Pinpoint the cell where the given text exists, returning its [x, y] midpoint coordinate. 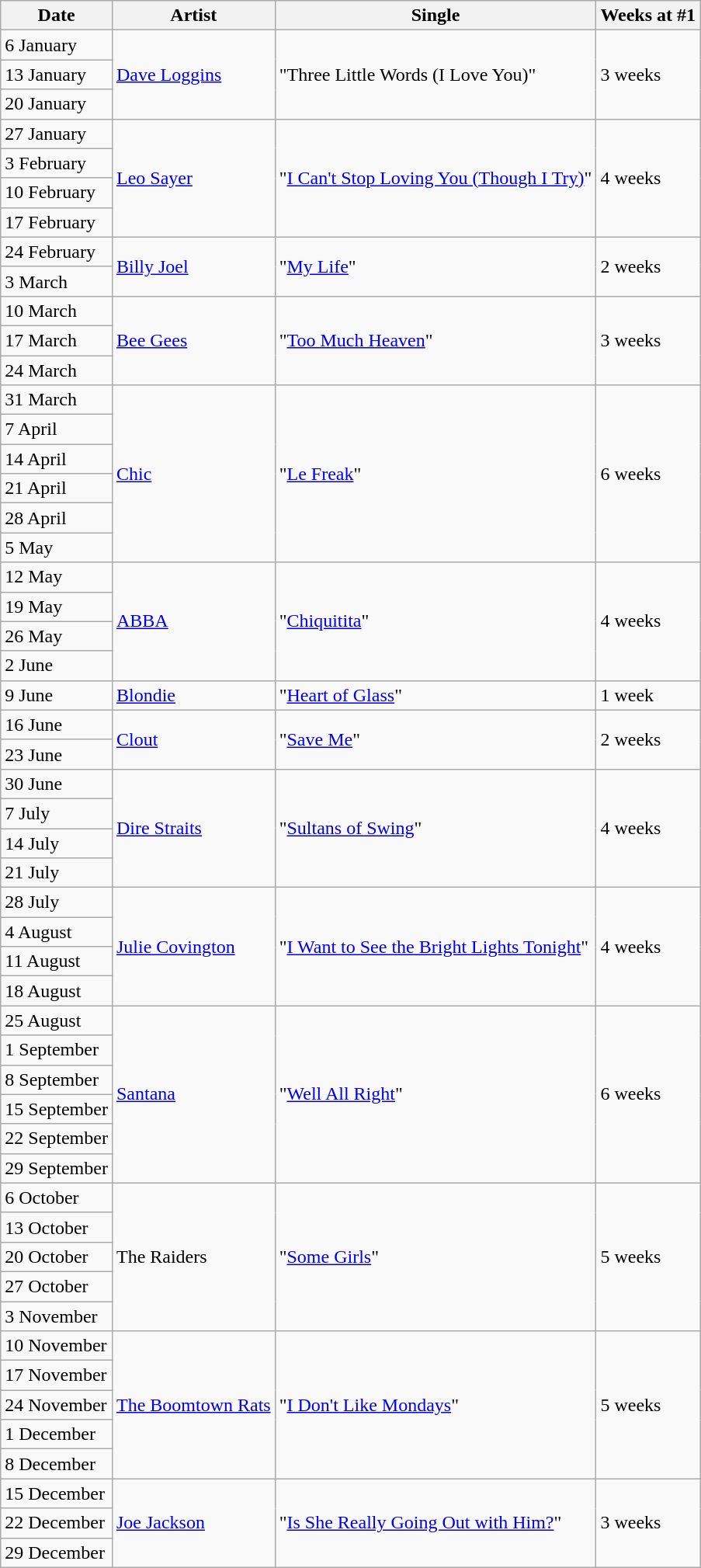
14 July [57, 843]
4 August [57, 932]
"Some Girls" [436, 1257]
3 March [57, 281]
31 March [57, 400]
10 March [57, 311]
21 April [57, 488]
Bee Gees [193, 340]
14 April [57, 459]
29 September [57, 1168]
Blondie [193, 695]
16 June [57, 725]
17 March [57, 340]
Weeks at #1 [648, 16]
"Sultans of Swing" [436, 828]
"Chiquitita" [436, 621]
"Well All Right" [436, 1094]
22 September [57, 1139]
17 November [57, 1375]
"I Don't Like Mondays" [436, 1405]
25 August [57, 1020]
Julie Covington [193, 947]
3 November [57, 1316]
7 July [57, 813]
30 June [57, 784]
18 August [57, 991]
27 January [57, 134]
"Heart of Glass" [436, 695]
15 September [57, 1109]
"I Can't Stop Loving You (Though I Try)" [436, 178]
27 October [57, 1286]
"Three Little Words (I Love You)" [436, 75]
Artist [193, 16]
24 March [57, 370]
1 September [57, 1050]
11 August [57, 961]
29 December [57, 1552]
20 October [57, 1257]
8 September [57, 1080]
1 week [648, 695]
8 December [57, 1464]
7 April [57, 429]
"Save Me" [436, 739]
28 April [57, 518]
2 June [57, 666]
12 May [57, 577]
26 May [57, 636]
10 February [57, 193]
24 November [57, 1405]
"Too Much Heaven" [436, 340]
6 January [57, 45]
10 November [57, 1346]
21 July [57, 873]
3 February [57, 163]
Leo Sayer [193, 178]
13 October [57, 1227]
"My Life" [436, 266]
13 January [57, 75]
22 December [57, 1523]
15 December [57, 1493]
"Is She Really Going Out with Him?" [436, 1523]
Dire Straits [193, 828]
Chic [193, 474]
24 February [57, 252]
Single [436, 16]
Billy Joel [193, 266]
Joe Jackson [193, 1523]
Date [57, 16]
9 June [57, 695]
ABBA [193, 621]
Dave Loggins [193, 75]
28 July [57, 902]
17 February [57, 222]
Santana [193, 1094]
19 May [57, 607]
5 May [57, 548]
23 June [57, 754]
6 October [57, 1198]
The Boomtown Rats [193, 1405]
The Raiders [193, 1257]
"Le Freak" [436, 474]
"I Want to See the Bright Lights Tonight" [436, 947]
Clout [193, 739]
1 December [57, 1434]
20 January [57, 104]
